Find where the given text appears and provide that cell's center as [x, y] coordinate. 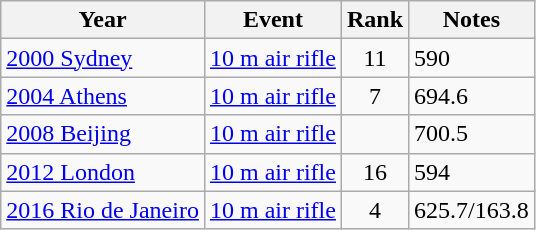
Year [103, 20]
16 [374, 172]
2008 Beijing [103, 134]
2012 London [103, 172]
2004 Athens [103, 96]
Rank [374, 20]
2016 Rio de Janeiro [103, 210]
Event [272, 20]
Notes [472, 20]
4 [374, 210]
11 [374, 58]
694.6 [472, 96]
700.5 [472, 134]
594 [472, 172]
7 [374, 96]
2000 Sydney [103, 58]
625.7/163.8 [472, 210]
590 [472, 58]
